Scan for the cell matching the given text and deliver its (X, Y) coordinate at center. 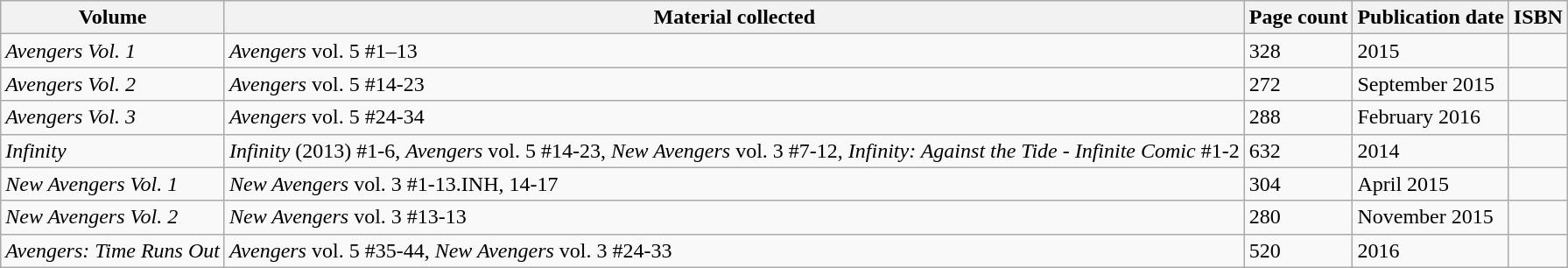
Material collected (734, 18)
Avengers vol. 5 #35-44, New Avengers vol. 3 #24-33 (734, 250)
April 2015 (1431, 184)
2014 (1431, 151)
New Avengers vol. 3 #13-13 (734, 217)
280 (1298, 217)
2016 (1431, 250)
New Avengers Vol. 2 (113, 217)
November 2015 (1431, 217)
Avengers Vol. 2 (113, 84)
Avengers Vol. 3 (113, 117)
New Avengers vol. 3 #1-13.INH, 14-17 (734, 184)
2015 (1431, 51)
September 2015 (1431, 84)
Page count (1298, 18)
272 (1298, 84)
520 (1298, 250)
Avengers: Time Runs Out (113, 250)
Avengers vol. 5 #24-34 (734, 117)
Avengers vol. 5 #1–13 (734, 51)
328 (1298, 51)
Volume (113, 18)
Avengers vol. 5 #14-23 (734, 84)
288 (1298, 117)
Avengers Vol. 1 (113, 51)
February 2016 (1431, 117)
Infinity (2013) #1-6, Avengers vol. 5 #14-23, New Avengers vol. 3 #7-12, Infinity: Against the Tide - Infinite Comic #1-2 (734, 151)
New Avengers Vol. 1 (113, 184)
ISBN (1537, 18)
632 (1298, 151)
Infinity (113, 151)
304 (1298, 184)
Publication date (1431, 18)
